Find where the given text appears and provide that cell's center as (x, y) coordinate. 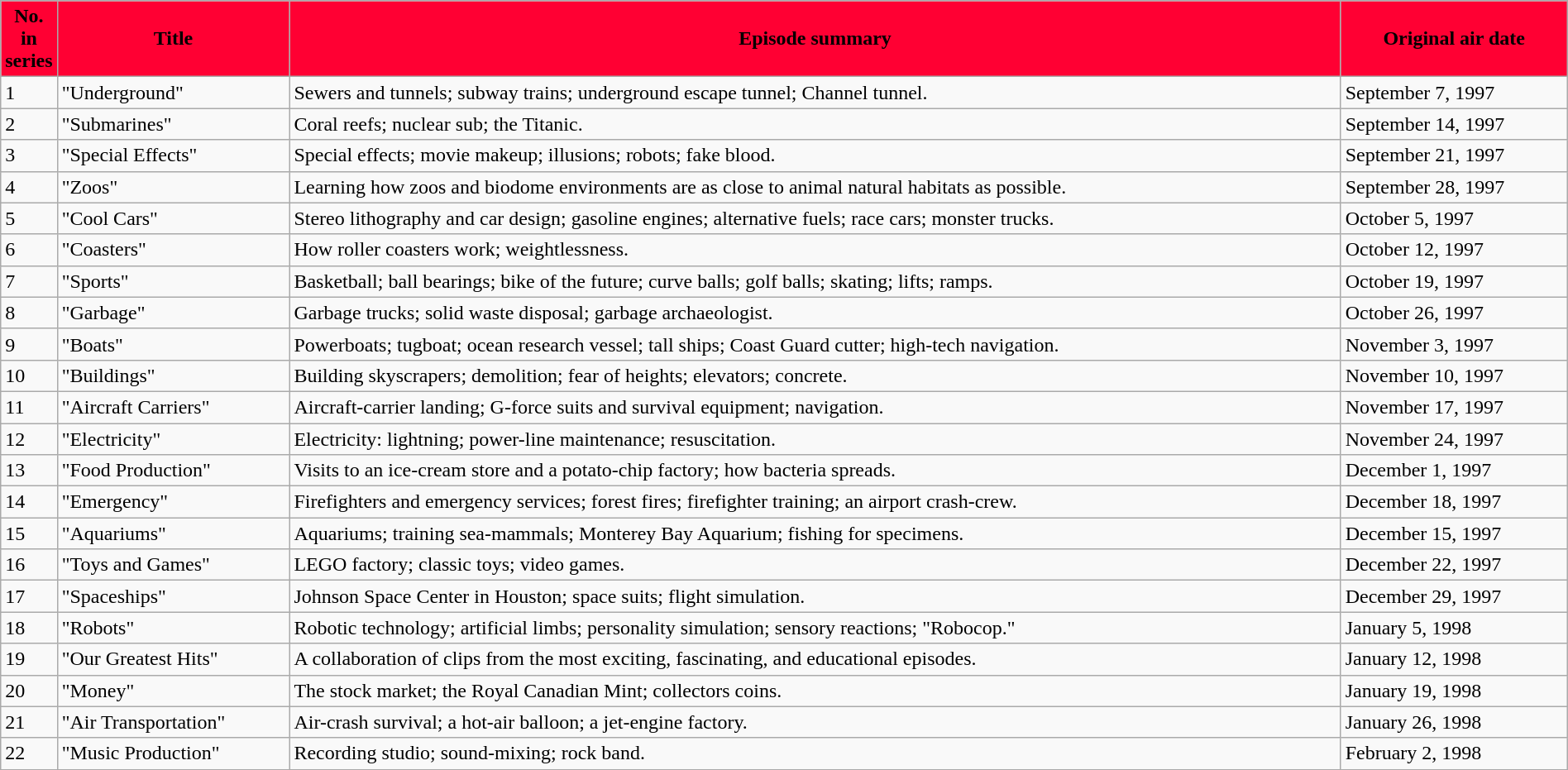
Powerboats; tugboat; ocean research vessel; tall ships; Coast Guard cutter; high-tech navigation. (815, 344)
"Sports" (174, 281)
9 (29, 344)
LEGO factory; classic toys; video games. (815, 565)
Garbage trucks; solid waste disposal; garbage archaeologist. (815, 313)
7 (29, 281)
2 (29, 124)
"Robots" (174, 628)
Sewers and tunnels; subway trains; underground escape tunnel; Channel tunnel. (815, 93)
December 22, 1997 (1454, 565)
"Toys and Games" (174, 565)
19 (29, 659)
Johnson Space Center in Houston; space suits; flight simulation. (815, 596)
November 3, 1997 (1454, 344)
September 21, 1997 (1454, 155)
December 1, 1997 (1454, 471)
January 12, 1998 (1454, 659)
January 19, 1998 (1454, 691)
"Special Effects" (174, 155)
5 (29, 218)
"Music Production" (174, 753)
10 (29, 375)
"Money" (174, 691)
"Emergency" (174, 502)
"Spaceships" (174, 596)
Original air date (1454, 39)
4 (29, 187)
How roller coasters work; weightlessness. (815, 250)
"Aquariums" (174, 533)
"Coasters" (174, 250)
October 26, 1997 (1454, 313)
Basketball; ball bearings; bike of the future; curve balls; golf balls; skating; lifts; ramps. (815, 281)
Visits to an ice-cream store and a potato-chip factory; how bacteria spreads. (815, 471)
"Zoos" (174, 187)
October 19, 1997 (1454, 281)
January 5, 1998 (1454, 628)
November 24, 1997 (1454, 439)
6 (29, 250)
"Electricity" (174, 439)
Special effects; movie makeup; illusions; robots; fake blood. (815, 155)
Title (174, 39)
Recording studio; sound-mixing; rock band. (815, 753)
3 (29, 155)
Aquariums; training sea-mammals; Monterey Bay Aquarium; fishing for specimens. (815, 533)
January 26, 1998 (1454, 722)
11 (29, 407)
December 18, 1997 (1454, 502)
November 17, 1997 (1454, 407)
"Garbage" (174, 313)
December 15, 1997 (1454, 533)
No. in series (29, 39)
October 5, 1997 (1454, 218)
"Buildings" (174, 375)
Building skyscrapers; demolition; fear of heights; elevators; concrete. (815, 375)
12 (29, 439)
Learning how zoos and biodome environments are as close to animal natural habitats as possible. (815, 187)
8 (29, 313)
Episode summary (815, 39)
Robotic technology; artificial limbs; personality simulation; sensory reactions; "Robocop." (815, 628)
17 (29, 596)
21 (29, 722)
22 (29, 753)
Aircraft-carrier landing; G-force suits and survival equipment; navigation. (815, 407)
"Food Production" (174, 471)
"Submarines" (174, 124)
Coral reefs; nuclear sub; the Titanic. (815, 124)
Electricity: lightning; power-line maintenance; resuscitation. (815, 439)
Firefighters and emergency services; forest fires; firefighter training; an airport crash-crew. (815, 502)
Stereo lithography and car design; gasoline engines; alternative fuels; race cars; monster trucks. (815, 218)
15 (29, 533)
The stock market; the Royal Canadian Mint; collectors coins. (815, 691)
September 28, 1997 (1454, 187)
"Air Transportation" (174, 722)
18 (29, 628)
"Our Greatest Hits" (174, 659)
February 2, 1998 (1454, 753)
A collaboration of clips from the most exciting, fascinating, and educational episodes. (815, 659)
Air-crash survival; a hot-air balloon; a jet-engine factory. (815, 722)
"Cool Cars" (174, 218)
13 (29, 471)
14 (29, 502)
"Boats" (174, 344)
"Underground" (174, 93)
16 (29, 565)
October 12, 1997 (1454, 250)
1 (29, 93)
20 (29, 691)
"Aircraft Carriers" (174, 407)
November 10, 1997 (1454, 375)
September 7, 1997 (1454, 93)
December 29, 1997 (1454, 596)
September 14, 1997 (1454, 124)
